Locate the cell with the specified text and output its (x, y) center coordinate. 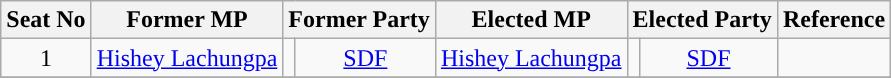
Seat No (46, 20)
Elected Party (702, 20)
Former MP (187, 20)
Reference (834, 20)
Elected MP (531, 20)
1 (46, 58)
Former Party (360, 20)
